Return (x, y) of the center of cell containing provided text 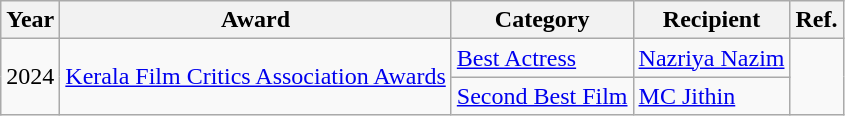
2024 (30, 77)
Recipient (712, 20)
Kerala Film Critics Association Awards (256, 77)
MC Jithin (712, 96)
Year (30, 20)
Best Actress (542, 58)
Second Best Film (542, 96)
Category (542, 20)
Award (256, 20)
Nazriya Nazim (712, 58)
Ref. (816, 20)
